Identify which cell holds the provided text, then report its (X, Y) central coordinate. 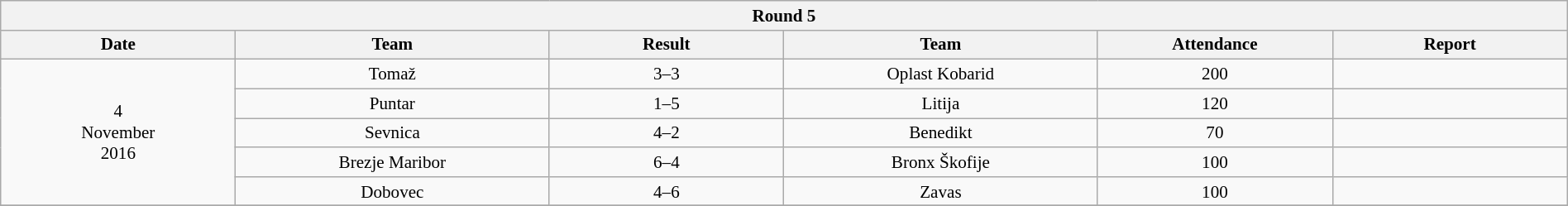
4–6 (667, 190)
Report (1450, 45)
Round 5 (784, 15)
Result (667, 45)
3–3 (667, 74)
120 (1215, 103)
Oplast Kobarid (941, 74)
Attendance (1215, 45)
4–2 (667, 132)
Puntar (392, 103)
Zavas (941, 190)
Benedikt (941, 132)
4 November 2016 (118, 132)
1–5 (667, 103)
Tomaž (392, 74)
6–4 (667, 162)
70 (1215, 132)
Brezje Maribor (392, 162)
200 (1215, 74)
Litija (941, 103)
Dobovec (392, 190)
Bronx Škofije (941, 162)
Sevnica (392, 132)
Date (118, 45)
